Identify which cell holds the provided text, then report its (x, y) central coordinate. 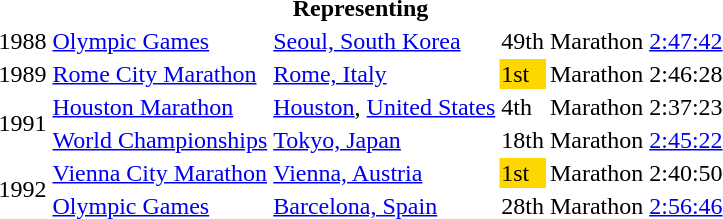
Rome City Marathon (160, 74)
18th (523, 140)
49th (523, 41)
Rome, Italy (384, 74)
4th (523, 107)
Tokyo, Japan (384, 140)
Vienna, Austria (384, 173)
Houston, United States (384, 107)
Houston Marathon (160, 107)
World Championships (160, 140)
Seoul, South Korea (384, 41)
Olympic Games (160, 41)
Vienna City Marathon (160, 173)
